Output the [x, y] coordinate of the center of the cell containing the given text.  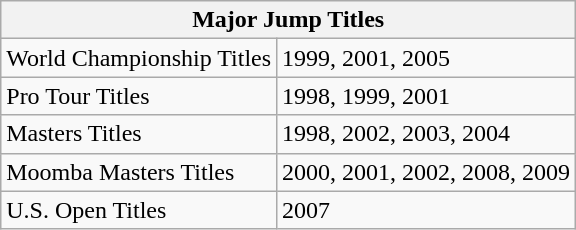
Moomba Masters Titles [139, 172]
U.S. Open Titles [139, 210]
1998, 2002, 2003, 2004 [426, 134]
2007 [426, 210]
1998, 1999, 2001 [426, 96]
Masters Titles [139, 134]
Pro Tour Titles [139, 96]
Major Jump Titles [288, 20]
1999, 2001, 2005 [426, 58]
World Championship Titles [139, 58]
2000, 2001, 2002, 2008, 2009 [426, 172]
